Determine the [X, Y] coordinate at the center of the cell enclosing the given text.  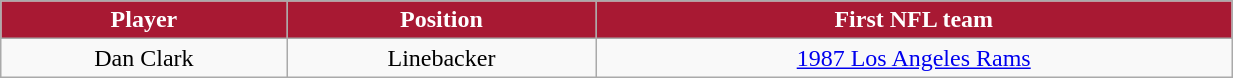
Dan Clark [144, 58]
Linebacker [442, 58]
First NFL team [914, 20]
Player [144, 20]
1987 Los Angeles Rams [914, 58]
Position [442, 20]
